Find where the given text appears and provide that cell's center as (X, Y) coordinate. 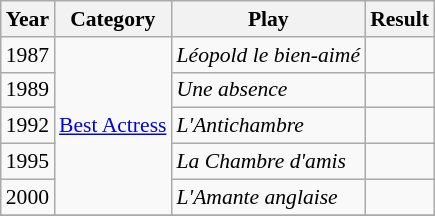
2000 (28, 197)
1995 (28, 162)
La Chambre d'amis (268, 162)
L'Antichambre (268, 126)
Result (400, 19)
1992 (28, 126)
Une absence (268, 90)
Play (268, 19)
L'Amante anglaise (268, 197)
Category (112, 19)
Léopold le bien-aimé (268, 55)
Best Actress (112, 126)
1987 (28, 55)
1989 (28, 90)
Year (28, 19)
